Determine the (x, y) coordinate at the center of the cell enclosing the given text.  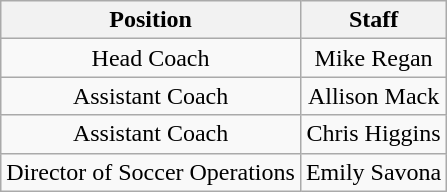
Staff (373, 20)
Mike Regan (373, 58)
Emily Savona (373, 172)
Position (151, 20)
Head Coach (151, 58)
Director of Soccer Operations (151, 172)
Chris Higgins (373, 134)
Allison Mack (373, 96)
